Detect which cell encompasses the target text, then output its [x, y] center coordinate. 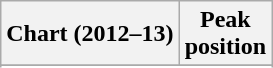
Chart (2012–13) [90, 34]
Peakposition [225, 34]
